Pinpoint the cell where the given text exists, returning its [x, y] midpoint coordinate. 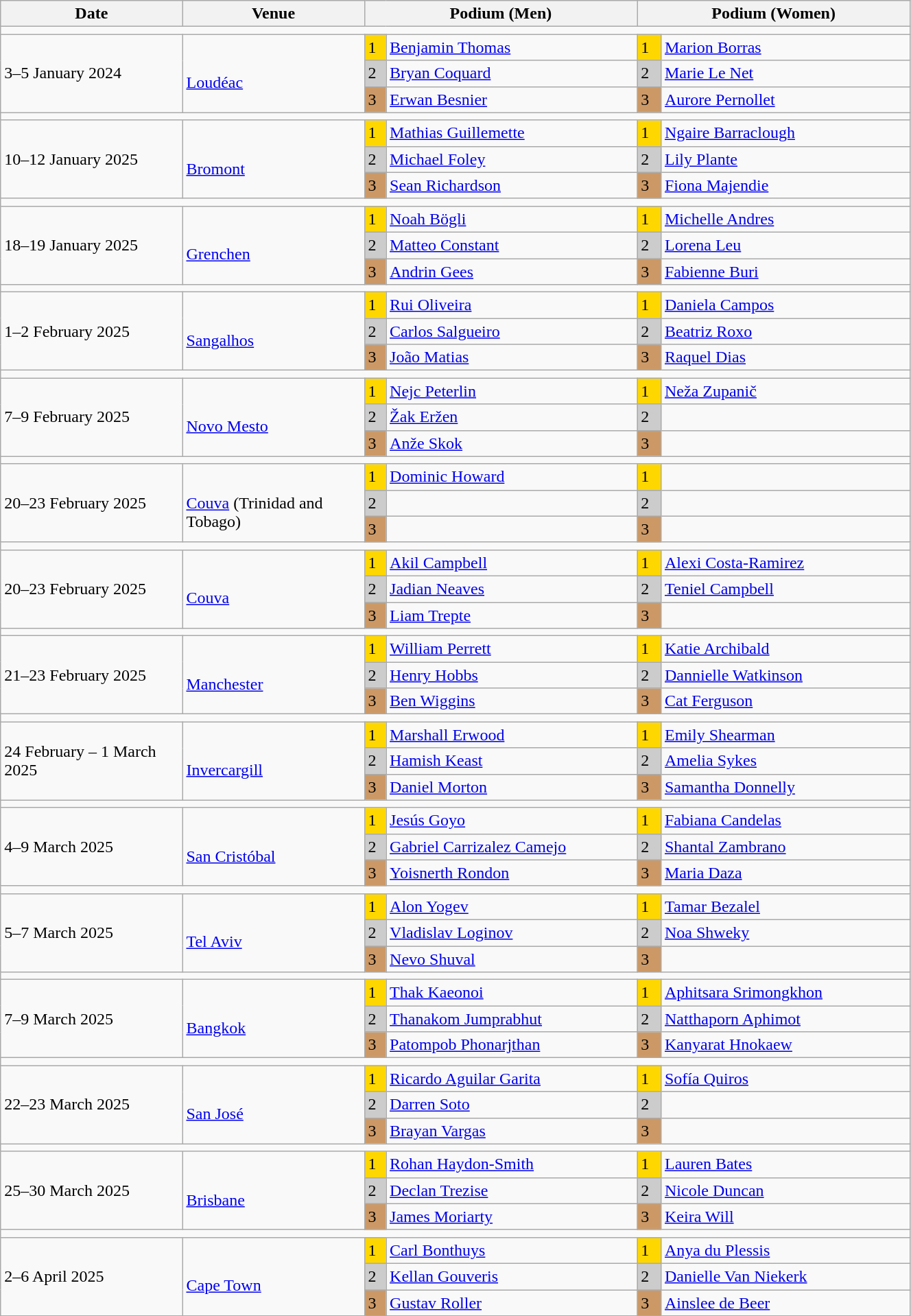
Beatriz Roxo [785, 331]
Podium (Men) [501, 14]
Raquel Dias [785, 357]
Rohan Haydon-Smith [512, 1164]
Anže Skok [512, 443]
Marion Borras [785, 47]
Podium (Women) [774, 14]
Declan Trezise [512, 1190]
Aurore Pernollet [785, 99]
Grenchen [273, 245]
Ricardo Aguilar Garita [512, 1079]
Yoisnerth Rondon [512, 873]
Erwan Besnier [512, 99]
Fabienne Buri [785, 271]
San José [273, 1105]
Neža Zupanič [785, 391]
Emily Shearman [785, 735]
Jadian Neaves [512, 589]
Vladislav Loginov [512, 932]
2–6 April 2025 [92, 1276]
Noah Bögli [512, 219]
Dannielle Watkinson [785, 675]
24 February – 1 March 2025 [92, 761]
Venue [273, 14]
Invercargill [273, 761]
Carl Bonthuys [512, 1250]
Bryan Coquard [512, 73]
João Matias [512, 357]
Fabiana Candelas [785, 821]
Lauren Bates [785, 1164]
Jesús Goyo [512, 821]
Nicole Duncan [785, 1190]
Daniel Morton [512, 787]
7–9 February 2025 [92, 417]
Nejc Peterlin [512, 391]
Henry Hobbs [512, 675]
Gustav Roller [512, 1303]
Keira Will [785, 1217]
Kellan Gouveris [512, 1276]
Brisbane [273, 1190]
Shantal Zambrano [785, 847]
Sofía Quiros [785, 1079]
Noa Shweky [785, 932]
Sean Richardson [512, 185]
4–9 March 2025 [92, 847]
Marshall Erwood [512, 735]
10–12 January 2025 [92, 159]
Benjamin Thomas [512, 47]
25–30 March 2025 [92, 1190]
7–9 March 2025 [92, 1019]
1–2 February 2025 [92, 331]
Couva [273, 589]
Akil Campbell [512, 563]
Marie Le Net [785, 73]
Thanakom Jumprabhut [512, 1019]
Loudéac [273, 73]
Brayan Vargas [512, 1131]
Hamish Keast [512, 761]
Dominic Howard [512, 477]
Date [92, 14]
Amelia Sykes [785, 761]
Ainslee de Beer [785, 1303]
Lorena Leu [785, 245]
Sangalhos [273, 331]
Maria Daza [785, 873]
Ngaire Barraclough [785, 133]
Žak Eržen [512, 417]
Tamar Bezalel [785, 906]
Daniela Campos [785, 305]
Cat Ferguson [785, 701]
Tel Aviv [273, 932]
18–19 January 2025 [92, 245]
3–5 January 2024 [92, 73]
22–23 March 2025 [92, 1105]
Aphitsara Srimongkhon [785, 993]
San Cristóbal [273, 847]
Lily Plante [785, 159]
Alon Yogev [512, 906]
Anya du Plessis [785, 1250]
Manchester [273, 675]
Patompob Phonarjthan [512, 1045]
Alexi Costa-Ramirez [785, 563]
Gabriel Carrizalez Camejo [512, 847]
Fiona Majendie [785, 185]
James Moriarty [512, 1217]
William Perrett [512, 649]
Thak Kaeonoi [512, 993]
Novo Mesto [273, 417]
21–23 February 2025 [92, 675]
Andrin Gees [512, 271]
5–7 March 2025 [92, 932]
Bangkok [273, 1019]
Samantha Donnelly [785, 787]
Natthaporn Aphimot [785, 1019]
Danielle Van Niekerk [785, 1276]
Darren Soto [512, 1105]
Cape Town [273, 1276]
Matteo Constant [512, 245]
Michael Foley [512, 159]
Rui Oliveira [512, 305]
Couva (Trinidad and Tobago) [273, 503]
Nevo Shuval [512, 959]
Ben Wiggins [512, 701]
Liam Trepte [512, 615]
Carlos Salgueiro [512, 331]
Mathias Guillemette [512, 133]
Katie Archibald [785, 649]
Michelle Andres [785, 219]
Teniel Campbell [785, 589]
Bromont [273, 159]
Kanyarat Hnokaew [785, 1045]
